Output the [X, Y] coordinate of the center of the cell containing the given text.  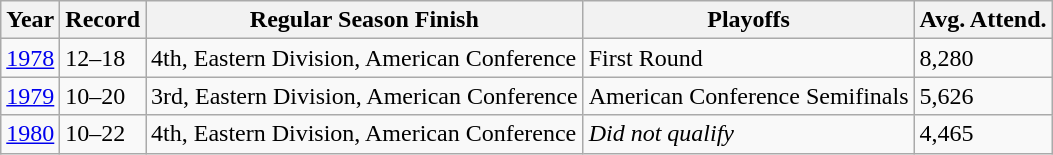
Playoffs [748, 20]
Regular Season Finish [365, 20]
American Conference Semifinals [748, 96]
1980 [30, 134]
Did not qualify [748, 134]
10–22 [103, 134]
10–20 [103, 96]
Record [103, 20]
3rd, Eastern Division, American Conference [365, 96]
Year [30, 20]
8,280 [983, 58]
Avg. Attend. [983, 20]
1978 [30, 58]
12–18 [103, 58]
5,626 [983, 96]
4,465 [983, 134]
First Round [748, 58]
1979 [30, 96]
